Detect which cell encompasses the target text, then output its [X, Y] center coordinate. 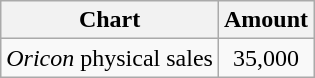
Oricon physical sales [110, 58]
Amount [266, 20]
35,000 [266, 58]
Chart [110, 20]
